Return the (X, Y) coordinate for the center point of the cell that contains the specified text.  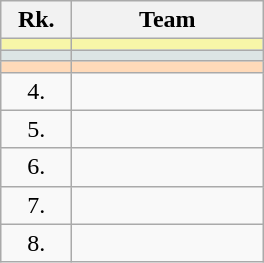
5. (36, 129)
8. (36, 243)
Rk. (36, 20)
6. (36, 167)
7. (36, 205)
Team (168, 20)
4. (36, 91)
